Locate the cell with the specified text and output its [x, y] center coordinate. 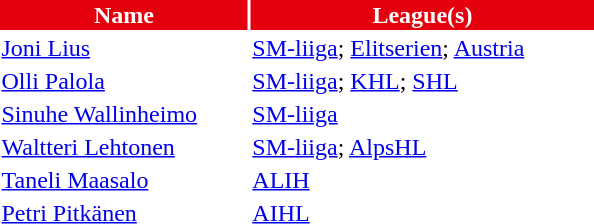
Name [124, 15]
SM-liiga; AlpsHL [422, 147]
League(s) [422, 15]
Joni Lius [124, 48]
SM-liiga [422, 114]
ALIH [422, 180]
Waltteri Lehtonen [124, 147]
Olli Palola [124, 81]
Sinuhe Wallinheimo [124, 114]
SM-liiga; Elitserien; Austria [422, 48]
SM-liiga; KHL; SHL [422, 81]
Taneli Maasalo [124, 180]
